Provide the (x, y) coordinate of the cell's center where the given text is located.  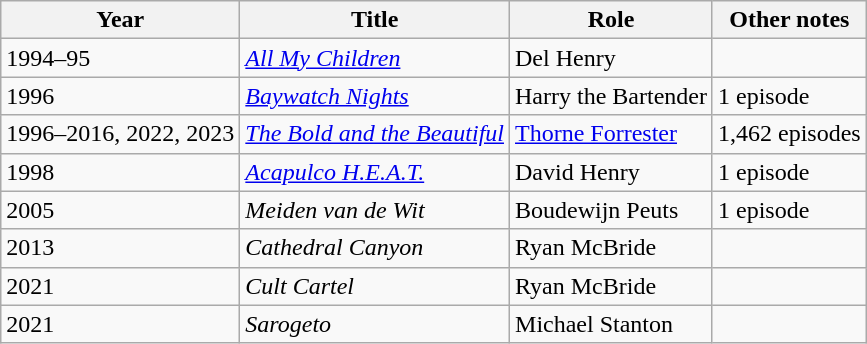
Thorne Forrester (612, 134)
Harry the Bartender (612, 96)
Baywatch Nights (375, 96)
Acapulco H.E.A.T. (375, 172)
1996 (120, 96)
Cult Cartel (375, 286)
All My Children (375, 58)
2005 (120, 210)
Boudewijn Peuts (612, 210)
Michael Stanton (612, 324)
Meiden van de Wit (375, 210)
1996–2016, 2022, 2023 (120, 134)
David Henry (612, 172)
Role (612, 20)
Sarogeto (375, 324)
2013 (120, 248)
Title (375, 20)
Del Henry (612, 58)
1994–95 (120, 58)
Cathedral Canyon (375, 248)
Other notes (789, 20)
1,462 episodes (789, 134)
1998 (120, 172)
The Bold and the Beautiful (375, 134)
Year (120, 20)
